Provide the [x, y] coordinate of the cell's center where the given text is located.  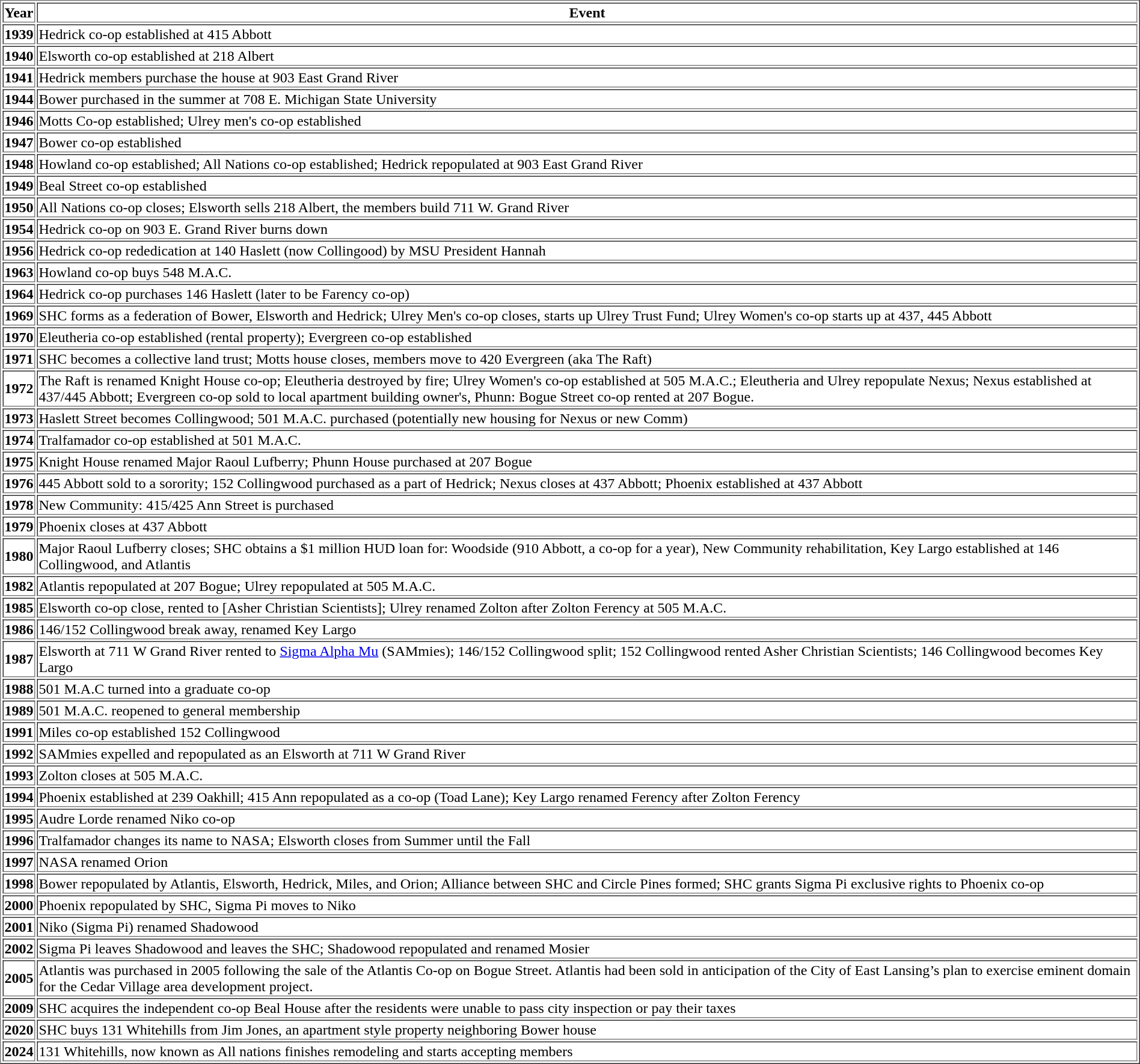
1986 [19, 629]
1946 [19, 120]
445 Abbott sold to a sorority; 152 Collingwood purchased as a part of Hedrick; Nexus closes at 437 Abbott; Phoenix established at 437 Abbott [587, 483]
New Community: 415/425 Ann Street is purchased [587, 505]
Bower co-op established [587, 142]
Tralfamador co-op established at 501 M.A.C. [587, 440]
SAMmies expelled and repopulated as an Elsworth at 711 W Grand River [587, 754]
Haslett Street becomes Collingwood; 501 M.A.C. purchased (potentially new housing for Nexus or new Comm) [587, 418]
2001 [19, 927]
1982 [19, 586]
1975 [19, 462]
1972 [19, 388]
1939 [19, 34]
501 M.A.C. reopened to general membership [587, 711]
Tralfamador changes its name to NASA; Elsworth closes from Summer until the Fall [587, 840]
2002 [19, 949]
Elsworth co-op established at 218 Albert [587, 55]
501 M.A.C turned into a graduate co-op [587, 689]
Hedrick co-op rededication at 140 Haslett (now Collingood) by MSU President Hannah [587, 250]
Sigma Pi leaves Shadowood and leaves the SHC; Shadowood repopulated and renamed Mosier [587, 949]
1991 [19, 732]
1997 [19, 862]
1998 [19, 884]
1988 [19, 689]
Phoenix closes at 437 Abbott [587, 527]
Year [19, 12]
Phoenix repopulated by SHC, Sigma Pi moves to Niko [587, 905]
1976 [19, 483]
1963 [19, 272]
1969 [19, 315]
Motts Co-op established; Ulrey men's co-op established [587, 120]
1974 [19, 440]
Knight House renamed Major Raoul Lufberry; Phunn House purchased at 207 Bogue [587, 462]
1954 [19, 228]
1950 [19, 207]
SHC acquires the independent co-op Beal House after the residents were unable to pass city inspection or pay their taxes [587, 1007]
2009 [19, 1007]
1964 [19, 293]
NASA renamed Orion [587, 862]
Beal Street co-op established [587, 185]
Atlantis repopulated at 207 Bogue; Ulrey repopulated at 505 M.A.C. [587, 586]
Howland co-op buys 548 M.A.C. [587, 272]
Howland co-op established; All Nations co-op established; Hedrick repopulated at 903 East Grand River [587, 164]
1971 [19, 358]
Eleutheria co-op established (rental property); Evergreen co-op established [587, 337]
SHC buys 131 Whitehills from Jim Jones, an apartment style property neighboring Bower house [587, 1029]
Miles co-op established 152 Collingwood [587, 732]
1994 [19, 797]
Zolton closes at 505 M.A.C. [587, 775]
All Nations co-op closes; Elsworth sells 218 Albert, the members build 711 W. Grand River [587, 207]
Niko (Sigma Pi) renamed Shadowood [587, 927]
Hedrick co-op established at 415 Abbott [587, 34]
131 Whitehills, now known as All nations finishes remodeling and starts accepting members [587, 1051]
Elsworth co-op close, rented to [Asher Christian Scientists]; Ulrey renamed Zolton after Zolton Ferency at 505 M.A.C. [587, 607]
1949 [19, 185]
1989 [19, 711]
1993 [19, 775]
Bower purchased in the summer at 708 E. Michigan State University [587, 99]
2000 [19, 905]
1956 [19, 250]
1987 [19, 659]
1973 [19, 418]
1979 [19, 527]
1980 [19, 557]
1944 [19, 99]
Hedrick members purchase the house at 903 East Grand River [587, 77]
Phoenix established at 239 Oakhill; 415 Ann repopulated as a co-op (Toad Lane); Key Largo renamed Ferency after Zolton Ferency [587, 797]
2024 [19, 1051]
1941 [19, 77]
Hedrick co-op on 903 E. Grand River burns down [587, 228]
1948 [19, 164]
Hedrick co-op purchases 146 Haslett (later to be Farency co-op) [587, 293]
1970 [19, 337]
1978 [19, 505]
146/152 Collingwood break away, renamed Key Largo [587, 629]
1992 [19, 754]
SHC becomes a collective land trust; Motts house closes, members move to 420 Evergreen (aka The Raft) [587, 358]
1995 [19, 819]
1996 [19, 840]
2005 [19, 979]
Event [587, 12]
1985 [19, 607]
1947 [19, 142]
Audre Lorde renamed Niko co-op [587, 819]
1940 [19, 55]
2020 [19, 1029]
